Scan for the cell matching the given text and deliver its (x, y) coordinate at center. 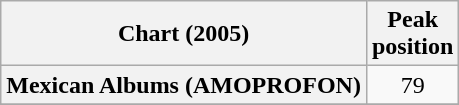
Chart (2005) (184, 34)
79 (412, 85)
Peakposition (412, 34)
Mexican Albums (AMOPROFON) (184, 85)
